Provide the (X, Y) coordinate of the cell's center where the given text is located.  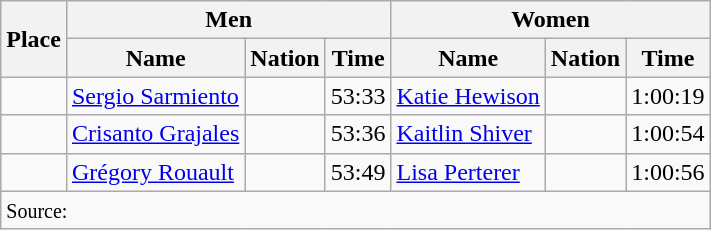
Kaitlin Shiver (468, 134)
Place (34, 39)
Grégory Rouault (155, 172)
1:00:54 (668, 134)
Crisanto Grajales (155, 134)
Lisa Perterer (468, 172)
53:49 (358, 172)
Katie Hewison (468, 96)
Women (550, 20)
1:00:19 (668, 96)
53:36 (358, 134)
Source: (356, 210)
53:33 (358, 96)
Men (228, 20)
1:00:56 (668, 172)
Sergio Sarmiento (155, 96)
